Capture the cell that displays the provided text and extract its [X, Y] central coordinate. 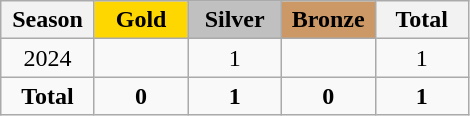
2024 [48, 58]
Bronze [328, 20]
Season [48, 20]
Gold [141, 20]
Silver [235, 20]
